For the text-containing cell, return its midpoint in [x, y] coordinate format. 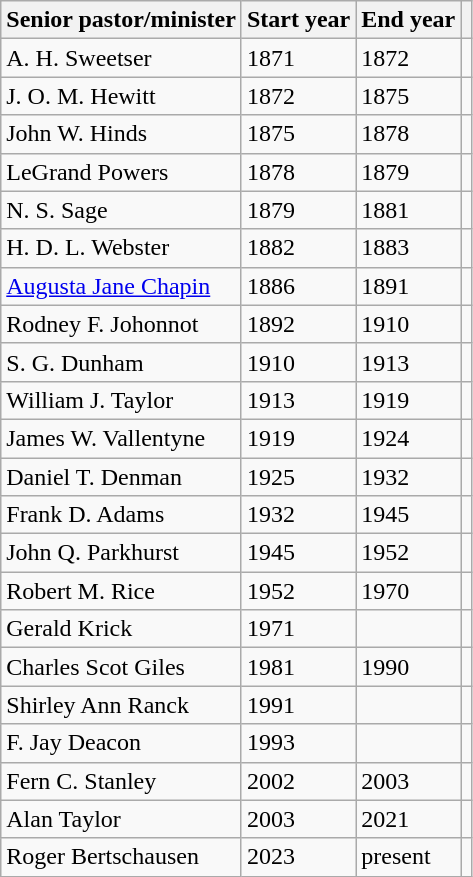
present [408, 857]
1871 [298, 58]
1882 [298, 248]
1971 [298, 629]
William J. Taylor [122, 400]
Alan Taylor [122, 819]
Gerald Krick [122, 629]
John Q. Parkhurst [122, 553]
Daniel T. Denman [122, 477]
1891 [408, 286]
2002 [298, 781]
Start year [298, 20]
Augusta Jane Chapin [122, 286]
2023 [298, 857]
Frank D. Adams [122, 515]
Roger Bertschausen [122, 857]
1993 [298, 743]
Senior pastor/minister [122, 20]
Shirley Ann Ranck [122, 705]
James W. Vallentyne [122, 438]
F. Jay Deacon [122, 743]
1886 [298, 286]
A. H. Sweetser [122, 58]
LeGrand Powers [122, 172]
H. D. L. Webster [122, 248]
Fern C. Stanley [122, 781]
1990 [408, 667]
End year [408, 20]
1981 [298, 667]
S. G. Dunham [122, 362]
J. O. M. Hewitt [122, 96]
N. S. Sage [122, 210]
1892 [298, 324]
1881 [408, 210]
Robert M. Rice [122, 591]
1991 [298, 705]
John W. Hinds [122, 134]
Charles Scot Giles [122, 667]
1970 [408, 591]
2021 [408, 819]
1924 [408, 438]
1925 [298, 477]
Rodney F. Johonnot [122, 324]
1883 [408, 248]
